For the text-containing cell, return its midpoint in (X, Y) coordinate format. 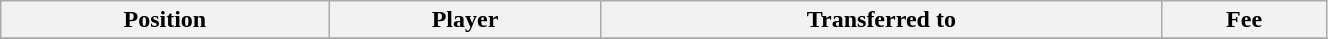
Fee (1244, 20)
Player (465, 20)
Position (165, 20)
Transferred to (882, 20)
